Determine the [x, y] coordinate at the center of the cell enclosing the given text.  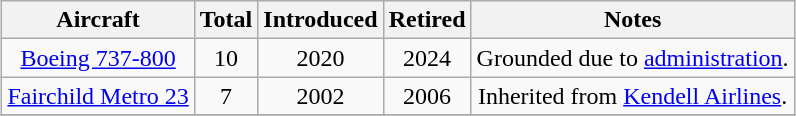
Notes [632, 20]
Retired [427, 20]
2002 [320, 96]
Inherited from Kendell Airlines. [632, 96]
Introduced [320, 20]
7 [226, 96]
Total [226, 20]
Fairchild Metro 23 [98, 96]
Aircraft [98, 20]
2024 [427, 58]
10 [226, 58]
Grounded due to administration. [632, 58]
2006 [427, 96]
Boeing 737-800 [98, 58]
2020 [320, 58]
